Find where the given text appears and provide that cell's center as [X, Y] coordinate. 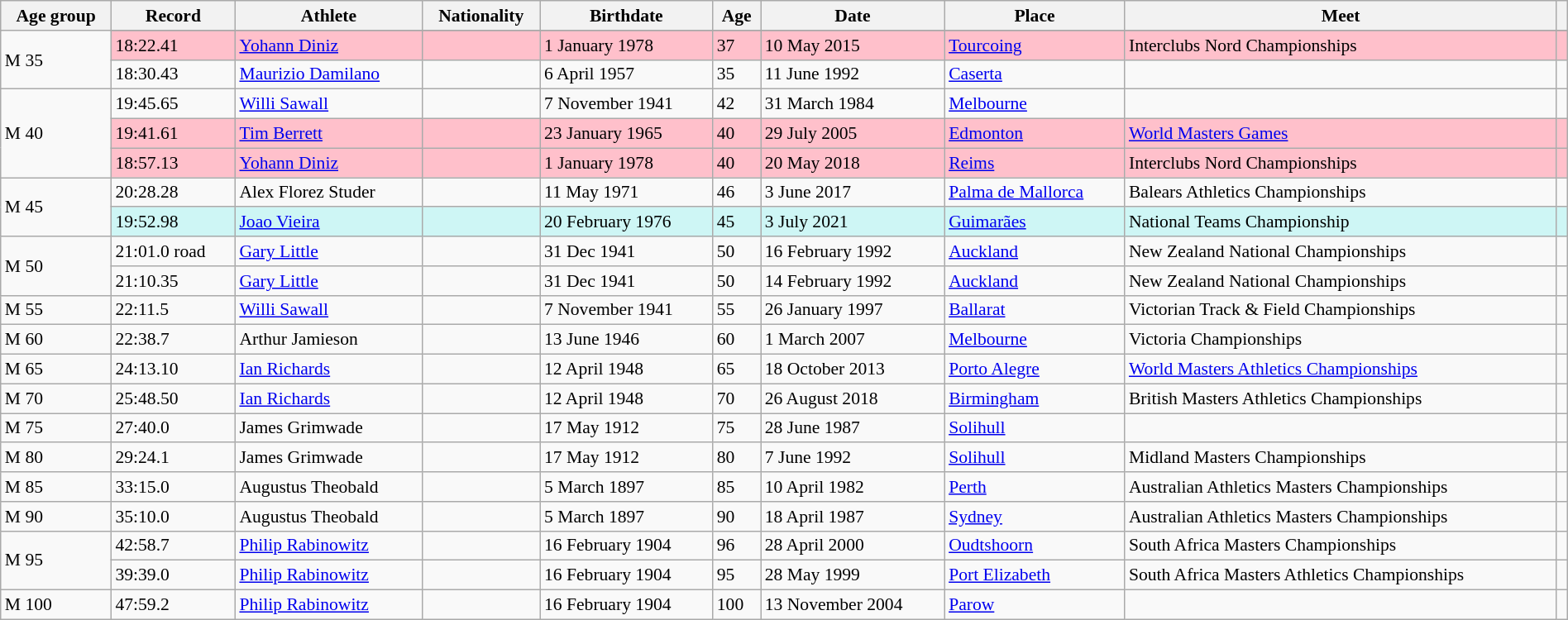
Port Elizabeth [1035, 575]
65 [737, 370]
Nationality [481, 16]
26 August 2018 [853, 398]
M 40 [56, 134]
M 75 [56, 428]
Age group [56, 16]
Tourcoing [1035, 45]
75 [737, 428]
33:15.0 [173, 487]
39:39.0 [173, 575]
Guimarães [1035, 222]
Record [173, 16]
3 July 2021 [853, 222]
20 February 1976 [627, 222]
95 [737, 575]
18 October 2013 [853, 370]
14 February 1992 [853, 281]
10 April 1982 [853, 487]
Place [1035, 16]
Reims [1035, 163]
M 85 [56, 487]
Sydney [1035, 517]
20 May 2018 [853, 163]
Maurizio Damilano [328, 74]
South Africa Masters Athletics Championships [1341, 575]
18 April 1987 [853, 517]
90 [737, 517]
23 January 1965 [627, 134]
British Masters Athletics Championships [1341, 398]
Alex Florez Studer [328, 193]
Date [853, 16]
10 May 2015 [853, 45]
Arthur Jamieson [328, 340]
28 June 1987 [853, 428]
27:40.0 [173, 428]
29:24.1 [173, 458]
Athlete [328, 16]
26 January 1997 [853, 310]
M 100 [56, 605]
13 November 2004 [853, 605]
Victoria Championships [1341, 340]
National Teams Championship [1341, 222]
100 [737, 605]
28 April 2000 [853, 546]
25:48.50 [173, 398]
Porto Alegre [1035, 370]
35 [737, 74]
Edmonton [1035, 134]
Birmingham [1035, 398]
Tim Berrett [328, 134]
Perth [1035, 487]
42 [737, 104]
M 60 [56, 340]
21:01.0 road [173, 251]
18:30.43 [173, 74]
M 35 [56, 60]
Victorian Track & Field Championships [1341, 310]
M 65 [56, 370]
42:58.7 [173, 546]
World Masters Games [1341, 134]
80 [737, 458]
M 70 [56, 398]
24:13.10 [173, 370]
Balears Athletics Championships [1341, 193]
22:11.5 [173, 310]
19:41.61 [173, 134]
11 May 1971 [627, 193]
70 [737, 398]
Age [737, 16]
M 95 [56, 560]
47:59.2 [173, 605]
45 [737, 222]
Ballarat [1035, 310]
M 50 [56, 266]
World Masters Athletics Championships [1341, 370]
18:57.13 [173, 163]
31 March 1984 [853, 104]
Caserta [1035, 74]
96 [737, 546]
Birthdate [627, 16]
Joao Vieira [328, 222]
55 [737, 310]
M 80 [56, 458]
11 June 1992 [853, 74]
Oudtshoorn [1035, 546]
3 June 2017 [853, 193]
7 June 1992 [853, 458]
Midland Masters Championships [1341, 458]
6 April 1957 [627, 74]
M 55 [56, 310]
1 March 2007 [853, 340]
16 February 1992 [853, 251]
28 May 1999 [853, 575]
46 [737, 193]
60 [737, 340]
18:22.41 [173, 45]
M 45 [56, 207]
South Africa Masters Championships [1341, 546]
Palma de Mallorca [1035, 193]
13 June 1946 [627, 340]
22:38.7 [173, 340]
19:52.98 [173, 222]
M 90 [56, 517]
Parow [1035, 605]
29 July 2005 [853, 134]
35:10.0 [173, 517]
85 [737, 487]
21:10.35 [173, 281]
Meet [1341, 16]
37 [737, 45]
20:28.28 [173, 193]
19:45.65 [173, 104]
